Capture the cell that displays the provided text and extract its (X, Y) central coordinate. 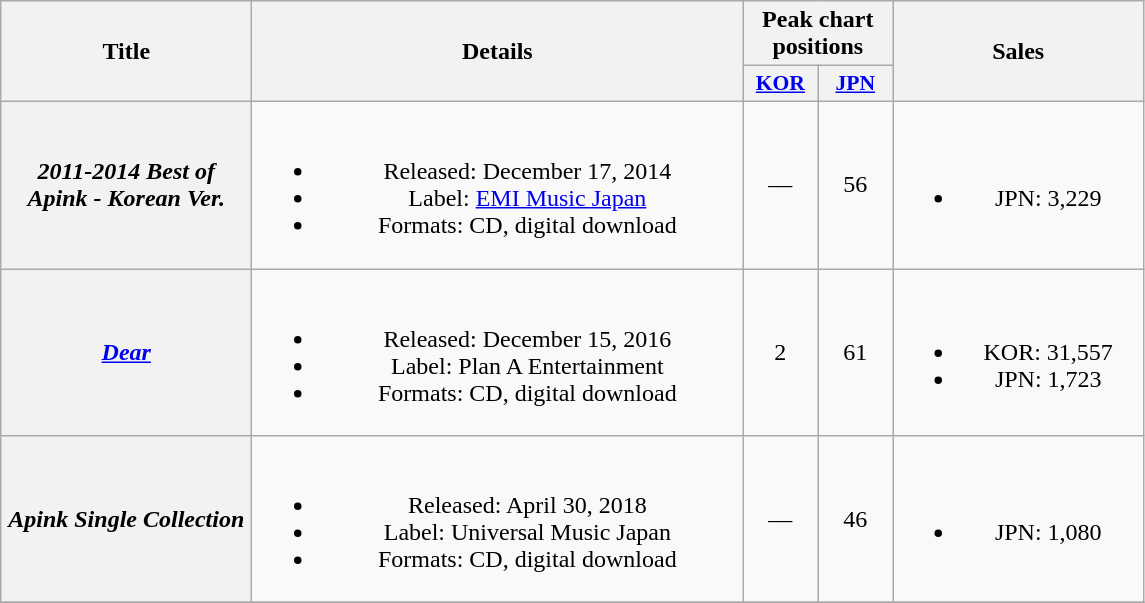
Apink Single Collection (126, 520)
KOR (780, 84)
Dear (126, 352)
JPN (856, 84)
JPN: 3,229 (1018, 184)
Title (126, 52)
56 (856, 184)
61 (856, 352)
Released: December 15, 2016 Label: Plan A EntertainmentFormats: CD, digital download (498, 352)
Released: April 30, 2018 Label: Universal Music JapanFormats: CD, digital download (498, 520)
Details (498, 52)
Released: December 17, 2014 Label: EMI Music JapanFormats: CD, digital download (498, 184)
Sales (1018, 52)
2 (780, 352)
2011-2014 Best of Apink - Korean Ver. (126, 184)
JPN: 1,080 (1018, 520)
46 (856, 520)
Peak chart positions (818, 34)
KOR: 31,557JPN: 1,723 (1018, 352)
